From the cell containing the given text, extract its center point as [x, y] coordinate. 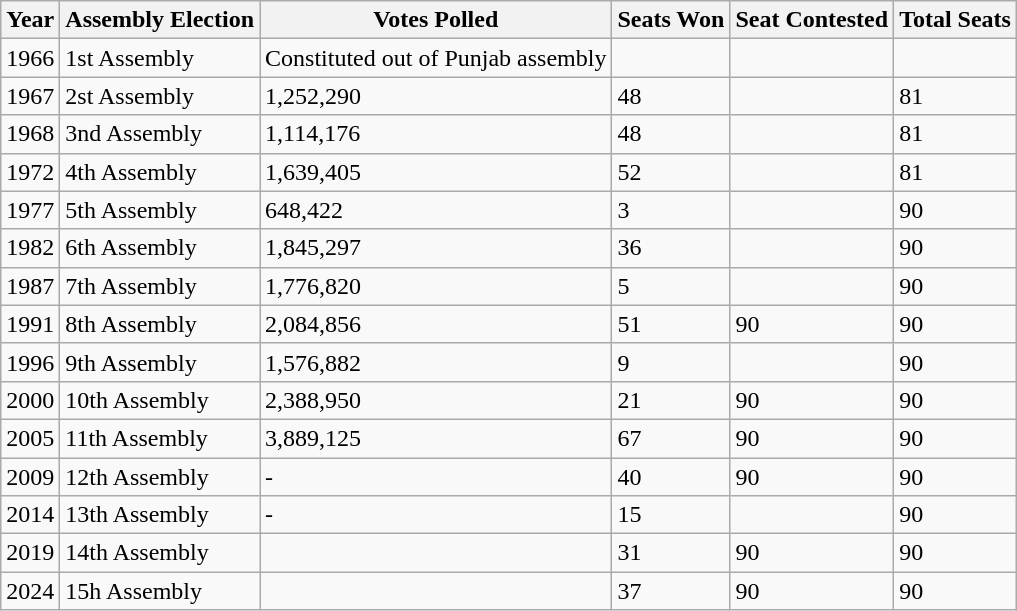
1,252,290 [436, 96]
15 [671, 515]
1,114,176 [436, 134]
2,388,950 [436, 400]
2000 [30, 400]
4th Assembly [160, 172]
Constituted out of Punjab assembly [436, 58]
36 [671, 248]
1977 [30, 210]
1968 [30, 134]
11th Assembly [160, 438]
9 [671, 362]
1972 [30, 172]
13th Assembly [160, 515]
Total Seats [956, 20]
Seat Contested [812, 20]
Votes Polled [436, 20]
5th Assembly [160, 210]
2009 [30, 477]
3,889,125 [436, 438]
5 [671, 286]
14th Assembly [160, 553]
1,845,297 [436, 248]
7th Assembly [160, 286]
2019 [30, 553]
3 [671, 210]
31 [671, 553]
2024 [30, 591]
52 [671, 172]
2,084,856 [436, 324]
51 [671, 324]
648,422 [436, 210]
Assembly Election [160, 20]
6th Assembly [160, 248]
1991 [30, 324]
8th Assembly [160, 324]
3nd Assembly [160, 134]
9th Assembly [160, 362]
2st Assembly [160, 96]
1,776,820 [436, 286]
12th Assembly [160, 477]
15h Assembly [160, 591]
1st Assembly [160, 58]
40 [671, 477]
1966 [30, 58]
67 [671, 438]
2005 [30, 438]
Year [30, 20]
1,576,882 [436, 362]
1996 [30, 362]
1987 [30, 286]
1967 [30, 96]
21 [671, 400]
1,639,405 [436, 172]
Seats Won [671, 20]
10th Assembly [160, 400]
2014 [30, 515]
37 [671, 591]
1982 [30, 248]
